Capture the cell that displays the provided text and extract its (X, Y) central coordinate. 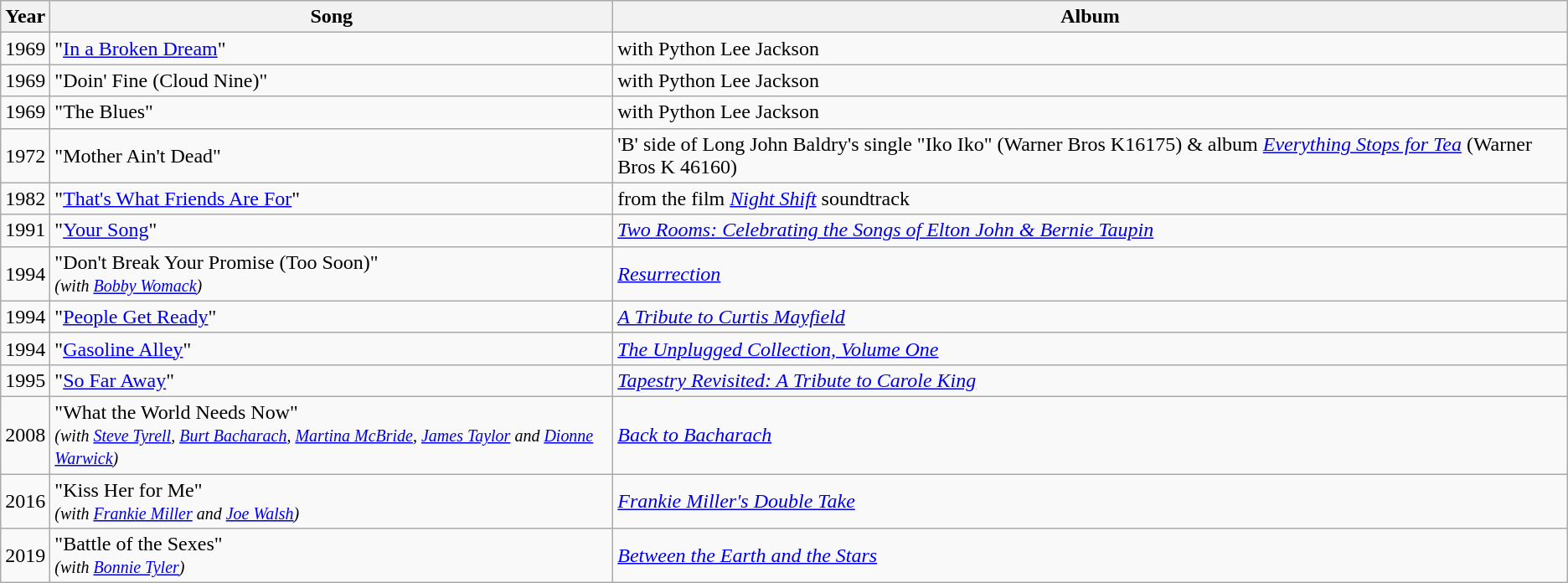
"People Get Ready" (332, 317)
"In a Broken Dream" (332, 49)
"So Far Away" (332, 380)
"Mother Ain't Dead" (332, 156)
Resurrection (1091, 273)
1982 (25, 199)
"Battle of the Sexes" (with Bonnie Tyler) (332, 556)
Back to Bacharach (1091, 435)
"Kiss Her for Me"(with Frankie Miller and Joe Walsh) (332, 501)
Frankie Miller's Double Take (1091, 501)
The Unplugged Collection, Volume One (1091, 348)
1995 (25, 380)
2008 (25, 435)
"Your Song" (332, 230)
1972 (25, 156)
'B' side of Long John Baldry's single "Iko Iko" (Warner Bros K16175) & album Everything Stops for Tea (Warner Bros K 46160) (1091, 156)
Two Rooms: Celebrating the Songs of Elton John & Bernie Taupin (1091, 230)
Tapestry Revisited: A Tribute to Carole King (1091, 380)
"Don't Break Your Promise (Too Soon)"(with Bobby Womack) (332, 273)
"What the World Needs Now"(with Steve Tyrell, Burt Bacharach, Martina McBride, James Taylor and Dionne Warwick) (332, 435)
2019 (25, 556)
from the film Night Shift soundtrack (1091, 199)
"That's What Friends Are For" (332, 199)
"The Blues" (332, 112)
Between the Earth and the Stars (1091, 556)
"Doin' Fine (Cloud Nine)" (332, 80)
A Tribute to Curtis Mayfield (1091, 317)
Song (332, 17)
Year (25, 17)
"Gasoline Alley" (332, 348)
Album (1091, 17)
2016 (25, 501)
1991 (25, 230)
